Identify which cell holds the provided text, then report its [x, y] central coordinate. 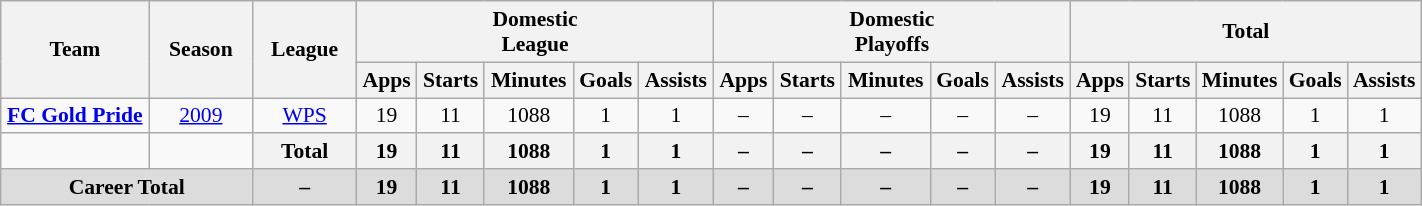
Team [75, 50]
DomesticLeague [536, 32]
League [305, 50]
Career Total [127, 187]
2009 [201, 116]
WPS [305, 116]
FC Gold Pride [75, 116]
DomesticPlayoffs [892, 32]
Season [201, 50]
